Provide the [x, y] coordinate of the cell's center where the given text is located.  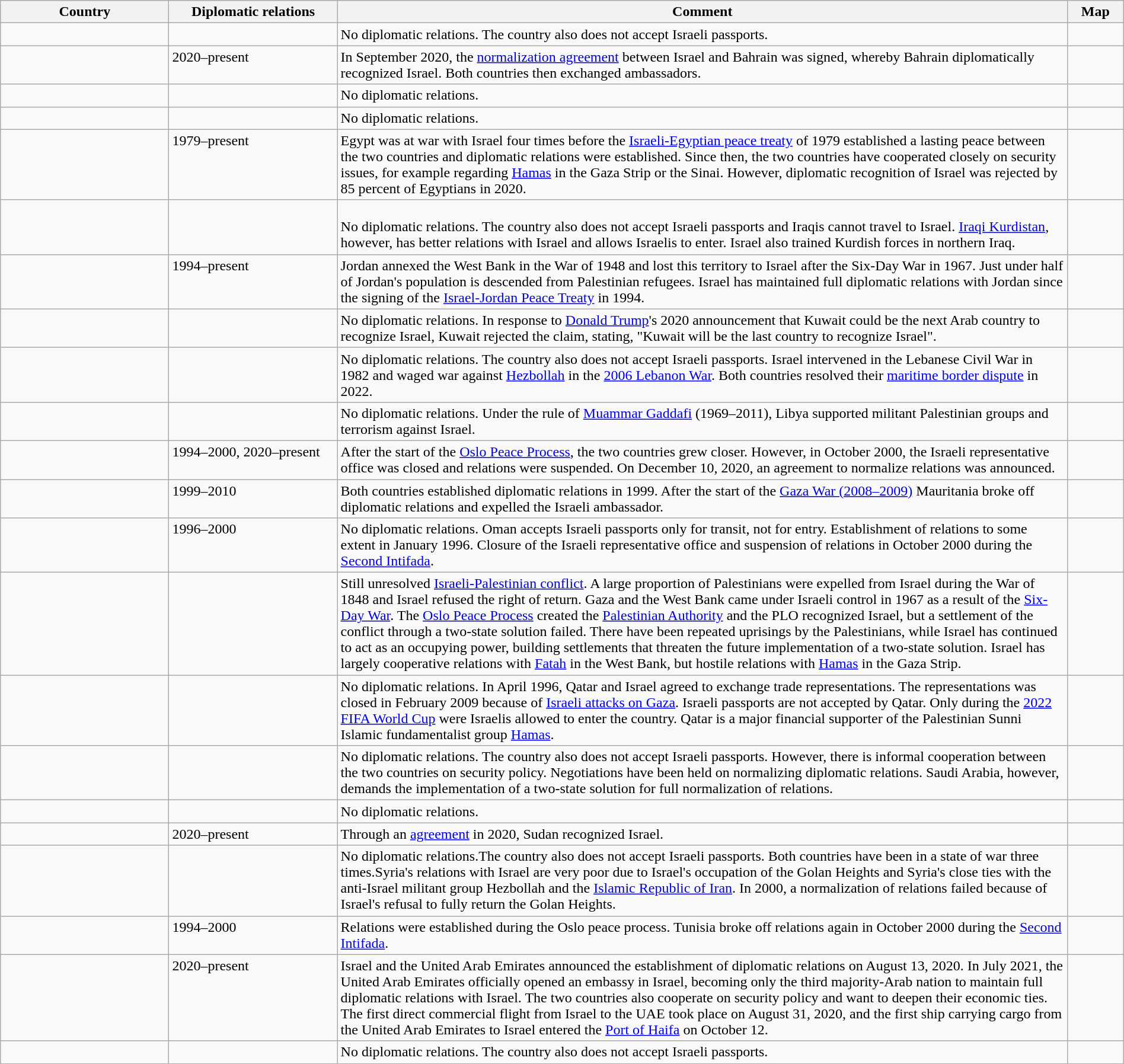
1999–2010 [253, 498]
1994–present [253, 282]
1994–2000 [253, 935]
Country [85, 12]
1979–present [253, 165]
Through an agreement in 2020, Sudan recognized Israel. [702, 834]
1996–2000 [253, 545]
Comment [702, 12]
Relations were established during the Oslo peace process. Tunisia broke off relations again in October 2000 during the Second Intifada. [702, 935]
Diplomatic relations [253, 12]
Map [1096, 12]
1994–2000, 2020–present [253, 460]
No diplomatic relations. Under the rule of Muammar Gaddafi (1969–2011), Libya supported militant Palestinian groups and terrorism against Israel. [702, 421]
